Output the (x, y) coordinate of the center of the cell containing the given text.  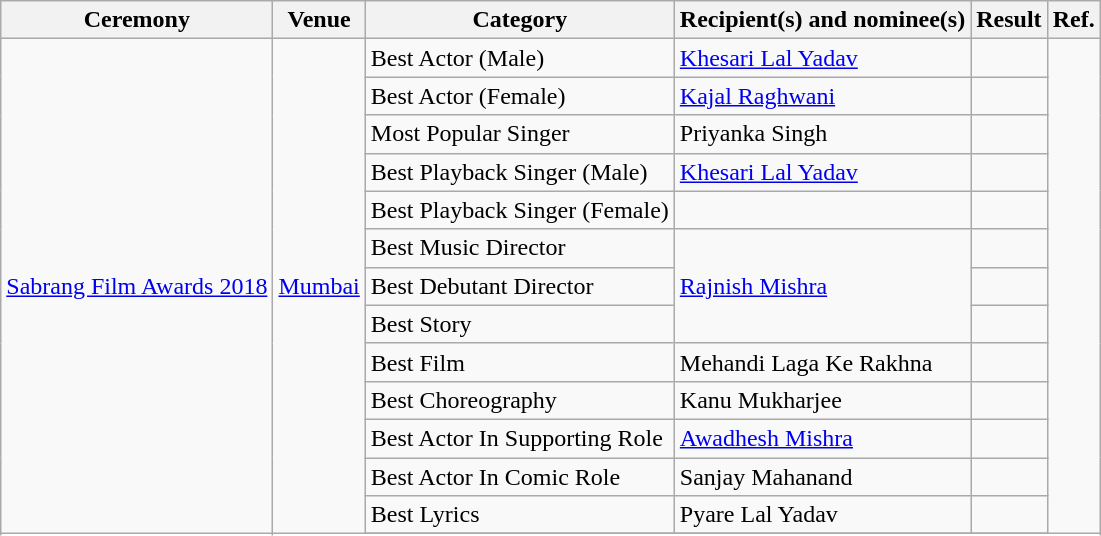
Category (520, 20)
Best Debutant Director (520, 286)
Best Actor (Male) (520, 58)
Rajnish Mishra (822, 286)
Best Playback Singer (Male) (520, 172)
Best Music Director (520, 248)
Mehandi Laga Ke Rakhna (822, 362)
Best Playback Singer (Female) (520, 210)
Recipient(s) and nominee(s) (822, 20)
Most Popular Singer (520, 134)
Kajal Raghwani (822, 96)
Ref. (1074, 20)
Pyare Lal Yadav (822, 515)
Ceremony (137, 20)
Best Lyrics (520, 515)
Mumbai (319, 286)
Sabrang Film Awards 2018 (137, 286)
Sanjay Mahanand (822, 477)
Best Choreography (520, 400)
Awadhesh Mishra (822, 438)
Best Story (520, 324)
Best Film (520, 362)
Best Actor In Supporting Role (520, 438)
Kanu Mukharjee (822, 400)
Venue (319, 20)
Result (1009, 20)
Priyanka Singh (822, 134)
Best Actor In Comic Role (520, 477)
Best Actor (Female) (520, 96)
